Identify which cell holds the provided text, then report its (x, y) central coordinate. 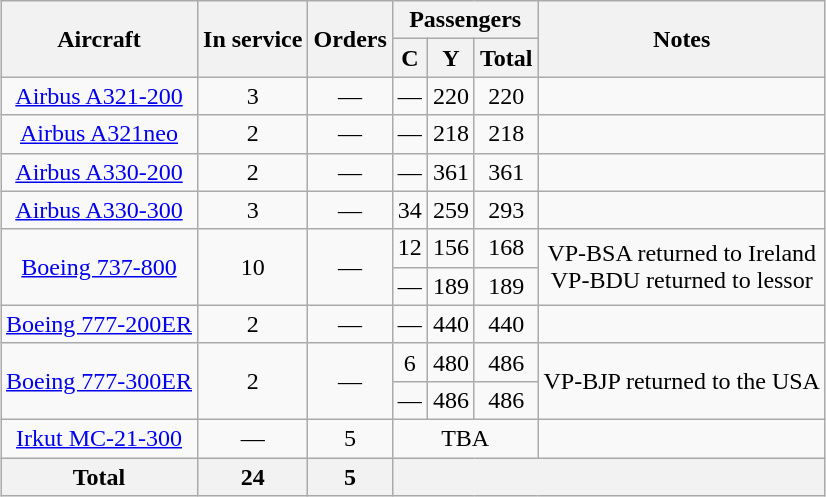
Boeing 777-200ER (98, 324)
Airbus A330-300 (98, 210)
12 (410, 248)
In service (253, 39)
168 (506, 248)
C (410, 58)
Y (450, 58)
Boeing 777-300ER (98, 381)
Boeing 737-800 (98, 267)
Notes (682, 39)
Airbus A321-200 (98, 96)
VP-BJP returned to the USA (682, 381)
VP-BSA returned to Ireland VP-BDU returned to lessor (682, 267)
Orders (350, 39)
293 (506, 210)
24 (253, 477)
259 (450, 210)
Aircraft (98, 39)
TBA (465, 438)
10 (253, 267)
6 (410, 362)
156 (450, 248)
Passengers (465, 20)
Irkut MC-21-300 (98, 438)
34 (410, 210)
480 (450, 362)
Airbus A330-200 (98, 172)
Airbus A321neo (98, 134)
